Search for the cell housing the specified text and yield its (x, y) center coordinate. 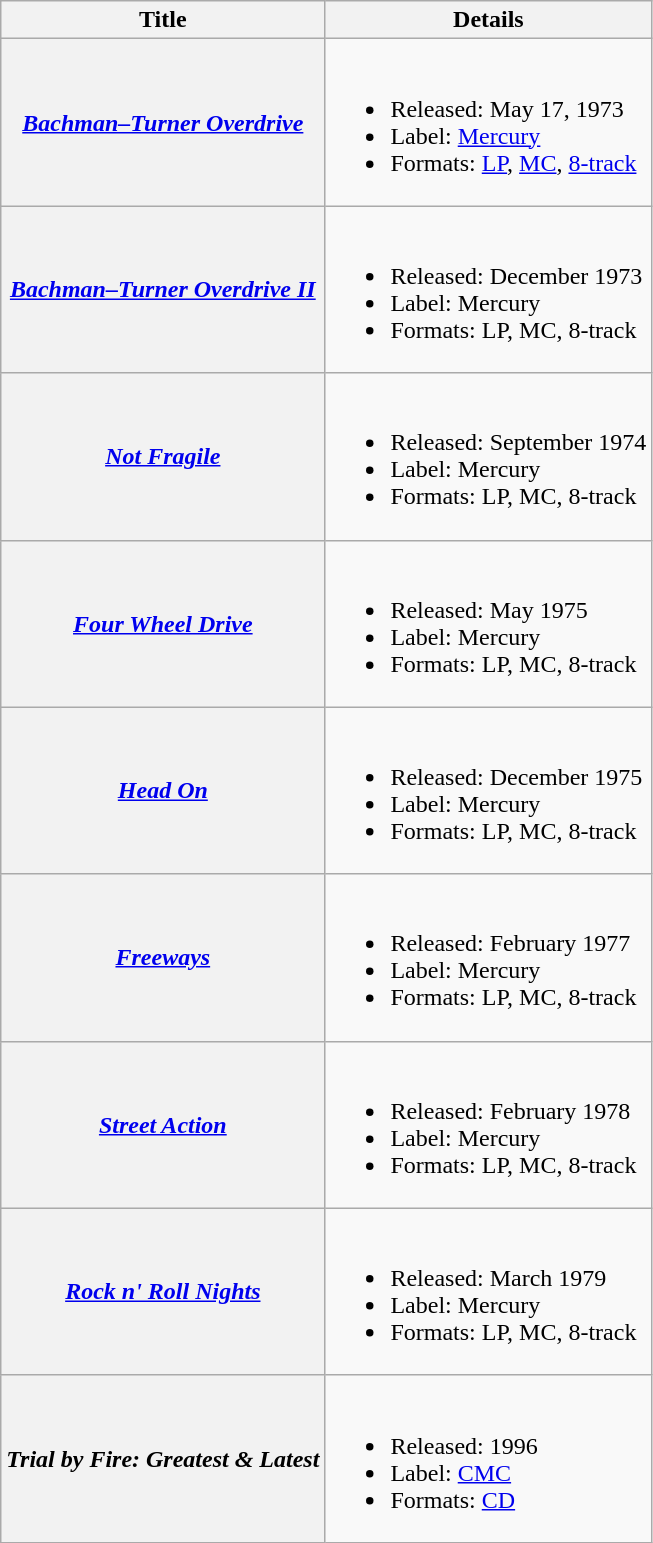
Released: February 1977Label: MercuryFormats: LP, MC, 8-track (488, 958)
Bachman–Turner Overdrive (163, 122)
Released: May 1975Label: MercuryFormats: LP, MC, 8-track (488, 624)
Details (488, 20)
Title (163, 20)
Street Action (163, 1124)
Head On (163, 790)
Released: May 17, 1973Label: MercuryFormats: LP, MC, 8-track (488, 122)
Released: 1996Label: CMCFormats: CD (488, 1458)
Four Wheel Drive (163, 624)
Bachman–Turner Overdrive II (163, 290)
Released: February 1978Label: MercuryFormats: LP, MC, 8-track (488, 1124)
Trial by Fire: Greatest & Latest (163, 1458)
Released: December 1973Label: MercuryFormats: LP, MC, 8-track (488, 290)
Freeways (163, 958)
Released: March 1979Label: MercuryFormats: LP, MC, 8-track (488, 1292)
Not Fragile (163, 456)
Released: December 1975Label: MercuryFormats: LP, MC, 8-track (488, 790)
Rock n' Roll Nights (163, 1292)
Released: September 1974Label: MercuryFormats: LP, MC, 8-track (488, 456)
